Find where the given text appears and provide that cell's center as [X, Y] coordinate. 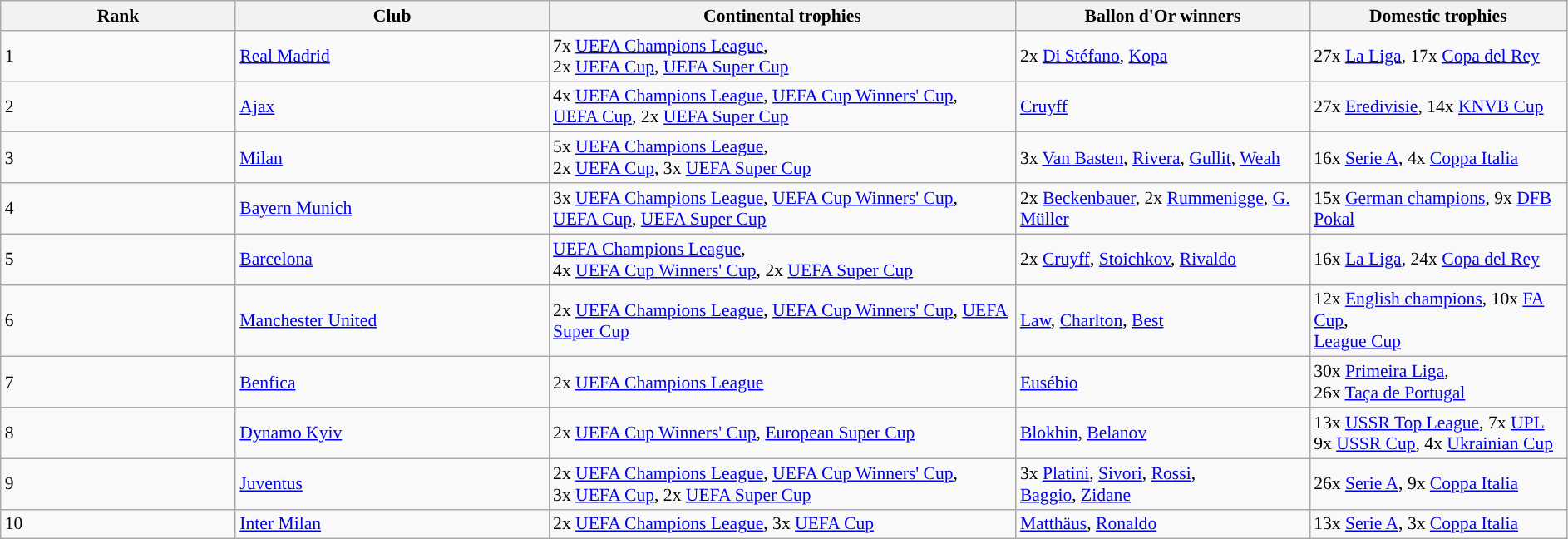
4 [118, 208]
2x UEFA Champions League, UEFA Cup Winners' Cup, UEFA Super Cup [782, 321]
2x Di Stéfano, Kopa [1162, 55]
3x Van Basten, Rivera, Gullit, Weah [1162, 158]
3x UEFA Champions League, UEFA Cup Winners' Cup, UEFA Cup, UEFA Super Cup [782, 208]
5x UEFA Champions League, 2x UEFA Cup, 3x UEFA Super Cup [782, 158]
2x Cruyff, Stoichkov, Rivaldo [1162, 260]
10 [118, 524]
5 [118, 260]
2 [118, 106]
Ajax [392, 106]
UEFA Champions League, 4x UEFA Cup Winners' Cup, 2x UEFA Super Cup [782, 260]
Rank [118, 16]
Manchester United [392, 321]
13x Serie A, 3x Coppa Italia [1438, 524]
27x Eredivisie, 14x KNVB Cup [1438, 106]
16x Serie A, 4x Coppa Italia [1438, 158]
Inter Milan [392, 524]
2x UEFA Champions League, UEFA Cup Winners' Cup, 3x UEFA Cup, 2x UEFA Super Cup [782, 484]
Bayern Munich [392, 208]
7x UEFA Champions League, 2x UEFA Cup, UEFA Super Cup [782, 55]
Benfica [392, 383]
27x La Liga, 17x Copa del Rey [1438, 55]
Matthäus, Ronaldo [1162, 524]
2x UEFA Cup Winners' Cup, European Super Cup [782, 433]
Eusébio [1162, 383]
30x Primeira Liga, 26x Taça de Portugal [1438, 383]
2x UEFA Champions League, 3x UEFA Cup [782, 524]
3x Platini, Sivori, Rossi, Baggio, Zidane [1162, 484]
12x English champions, 10x FA Cup, League Cup [1438, 321]
16x La Liga, 24x Copa del Rey [1438, 260]
Barcelona [392, 260]
6 [118, 321]
Continental trophies [782, 16]
Ballon d'Or winners [1162, 16]
15x German champions, 9x DFB Pokal [1438, 208]
8 [118, 433]
Domestic trophies [1438, 16]
Club [392, 16]
26x Serie A, 9x Coppa Italia [1438, 484]
1 [118, 55]
7 [118, 383]
2x Beckenbauer, 2x Rummenigge, G. Müller [1162, 208]
Dynamo Kyiv [392, 433]
2x UEFA Champions League [782, 383]
Blokhin, Belanov [1162, 433]
Milan [392, 158]
13x USSR Top League, 7x UPL 9x USSR Cup, 4x Ukrainian Cup [1438, 433]
Juventus [392, 484]
Cruyff [1162, 106]
9 [118, 484]
Law, Charlton, Best [1162, 321]
Real Madrid [392, 55]
3 [118, 158]
4x UEFA Champions League, UEFA Cup Winners' Cup, UEFA Cup, 2x UEFA Super Cup [782, 106]
